Output the (x, y) coordinate of the center of the cell containing the given text.  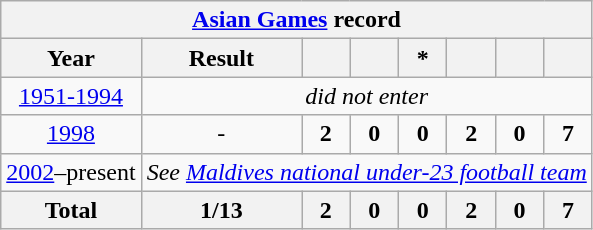
Asian Games record (297, 20)
1998 (71, 134)
2002–present (71, 172)
1951-1994 (71, 96)
* (422, 58)
See Maldives national under-23 football team (366, 172)
Year (71, 58)
- (221, 134)
1/13 (221, 210)
Total (71, 210)
Result (221, 58)
did not enter (366, 96)
